For the text-containing cell, return its midpoint in (x, y) coordinate format. 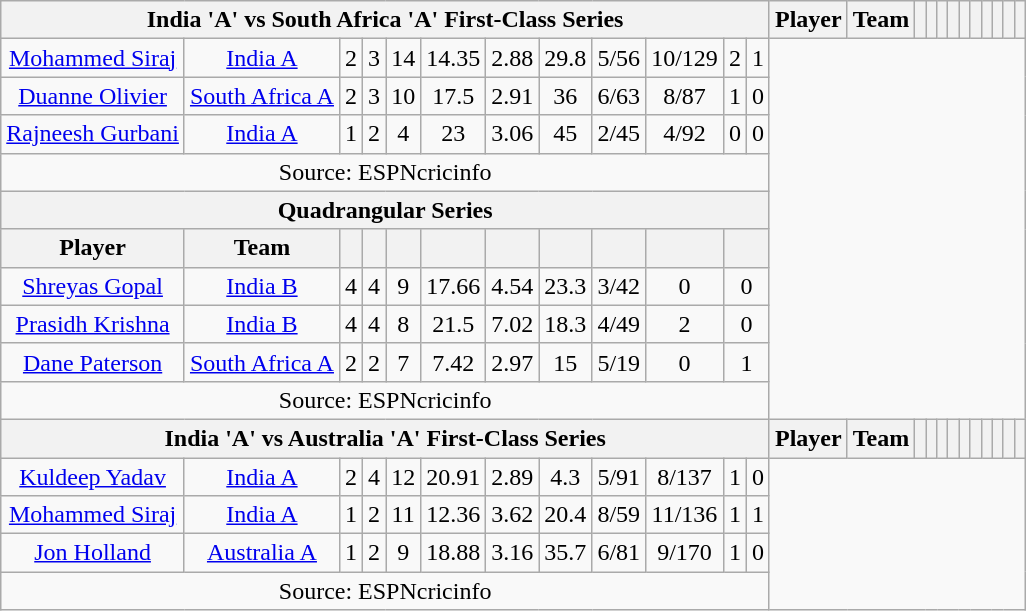
10/129 (685, 58)
8/59 (619, 515)
4/49 (619, 324)
2/45 (619, 134)
12 (404, 477)
11 (404, 515)
India 'A' vs South Africa 'A' First-Class Series (386, 20)
45 (566, 134)
7.02 (512, 324)
Jon Holland (93, 553)
18.88 (454, 553)
36 (566, 96)
Quadrangular Series (386, 210)
3.16 (512, 553)
5/91 (619, 477)
17.5 (454, 96)
Prasidh Krishna (93, 324)
21.5 (454, 324)
Australia A (262, 553)
18.3 (566, 324)
6/63 (619, 96)
35.7 (566, 553)
2.97 (512, 362)
29.8 (566, 58)
2.89 (512, 477)
15 (566, 362)
9/170 (685, 553)
7 (404, 362)
6/81 (619, 553)
23 (454, 134)
2.88 (512, 58)
4.3 (566, 477)
4.54 (512, 286)
Rajneesh Gurbani (93, 134)
5/56 (619, 58)
Shreyas Gopal (93, 286)
7.42 (454, 362)
5/19 (619, 362)
3.62 (512, 515)
14 (404, 58)
Dane Paterson (93, 362)
8 (404, 324)
India 'A' vs Australia 'A' First-Class Series (386, 438)
20.4 (566, 515)
11/136 (685, 515)
8/137 (685, 477)
3.06 (512, 134)
3/42 (619, 286)
Duanne Olivier (93, 96)
12.36 (454, 515)
17.66 (454, 286)
Kuldeep Yadav (93, 477)
8/87 (685, 96)
20.91 (454, 477)
14.35 (454, 58)
10 (404, 96)
2.91 (512, 96)
23.3 (566, 286)
4/92 (685, 134)
